Search for the cell housing the specified text and yield its [X, Y] center coordinate. 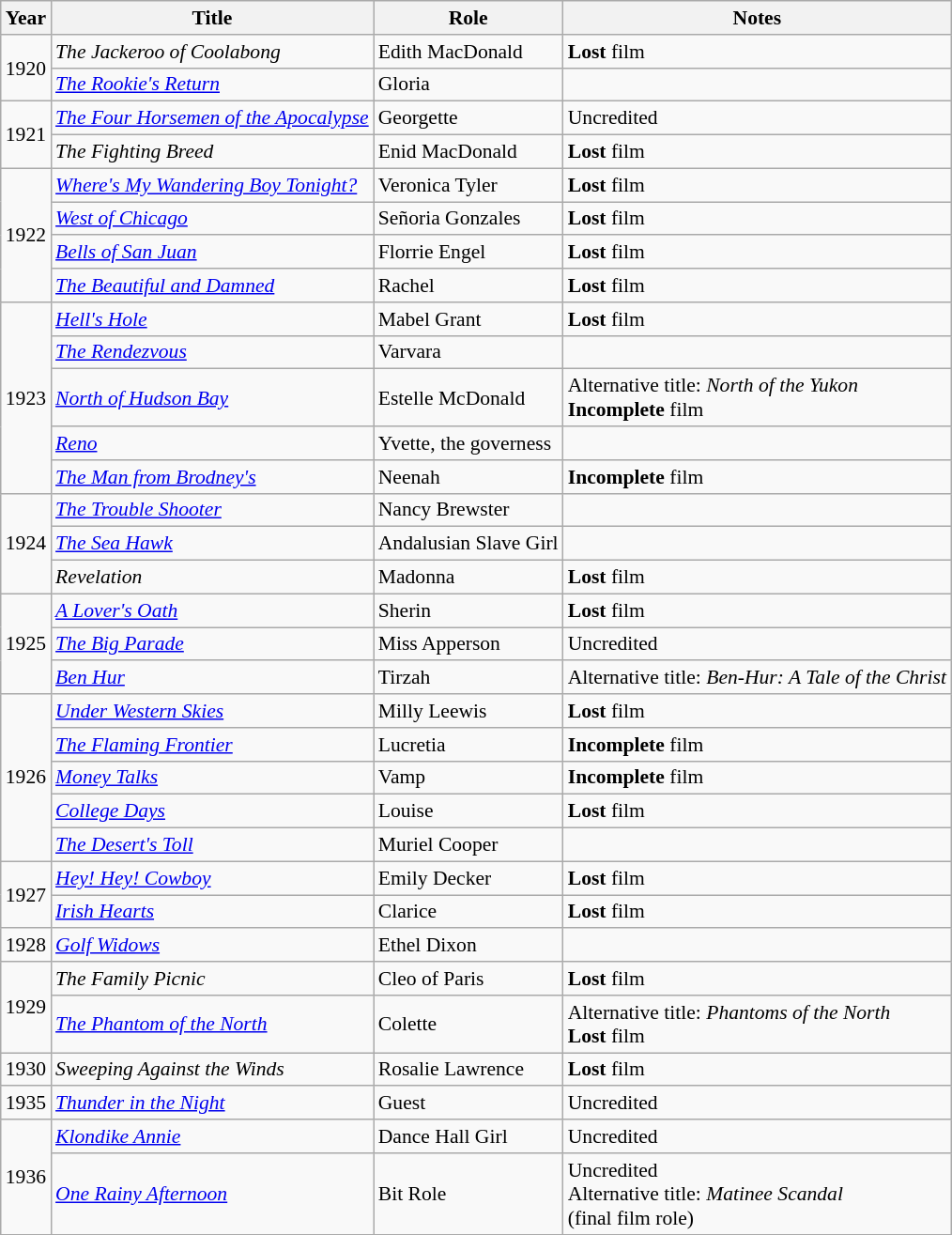
Mabel Grant [468, 319]
1935 [26, 1104]
Edith MacDonald [468, 52]
The Sea Hawk [212, 544]
Alternative title: Phantoms of the North Lost film [757, 1024]
Golf Widows [212, 946]
1920 [26, 68]
The Family Picnic [212, 979]
1925 [26, 644]
One Rainy Afternoon [212, 1195]
Sherin [468, 610]
Cleo of Paris [468, 979]
Neenah [468, 477]
Gloria [468, 85]
The Big Parade [212, 644]
Louise [468, 811]
Klondike Annie [212, 1136]
The Flaming Frontier [212, 745]
UncreditedAlternative title: Matinee Scandal(final film role) [757, 1195]
The Rookie's Return [212, 85]
Lucretia [468, 745]
1928 [26, 946]
Title [212, 18]
Veronica Tyler [468, 185]
Sweeping Against the Winds [212, 1070]
1926 [26, 778]
West of Chicago [212, 219]
Georgette [468, 118]
The Man from Brodney's [212, 477]
Rachel [468, 286]
Ben Hur [212, 678]
Estelle McDonald [468, 398]
The Beautiful and Damned [212, 286]
The Desert's Toll [212, 845]
Alternative title: North of the Yukon Incomplete film [757, 398]
1924 [26, 543]
A Lover's Oath [212, 610]
Yvette, the governess [468, 443]
Bit Role [468, 1195]
Varvara [468, 352]
The Four Horsemen of the Apocalypse [212, 118]
Revelation [212, 578]
Clarice [468, 912]
1929 [26, 1007]
Where's My Wandering Boy Tonight? [212, 185]
Milly Leewis [468, 711]
Dance Hall Girl [468, 1136]
Tirzah [468, 678]
Colette [468, 1024]
Reno [212, 443]
Money Talks [212, 778]
College Days [212, 811]
Miss Apperson [468, 644]
Muriel Cooper [468, 845]
Rosalie Lawrence [468, 1070]
Señoria Gonzales [468, 219]
1927 [26, 894]
Ethel Dixon [468, 946]
North of Hudson Bay [212, 398]
Hey! Hey! Cowboy [212, 878]
The Rendezvous [212, 352]
Alternative title: Ben-Hur: A Tale of the Christ [757, 678]
Nancy Brewster [468, 510]
Bells of San Juan [212, 253]
The Trouble Shooter [212, 510]
Thunder in the Night [212, 1104]
1923 [26, 398]
Andalusian Slave Girl [468, 544]
Hell's Hole [212, 319]
Notes [757, 18]
Florrie Engel [468, 253]
1921 [26, 135]
The Fighting Breed [212, 152]
The Jackeroo of Coolabong [212, 52]
Year [26, 18]
Vamp [468, 778]
Irish Hearts [212, 912]
Enid MacDonald [468, 152]
Under Western Skies [212, 711]
Madonna [468, 578]
The Phantom of the North [212, 1024]
1936 [26, 1177]
1922 [26, 235]
Emily Decker [468, 878]
1930 [26, 1070]
Guest [468, 1104]
Role [468, 18]
